Return the [X, Y] coordinate for the center point of the cell that contains the specified text.  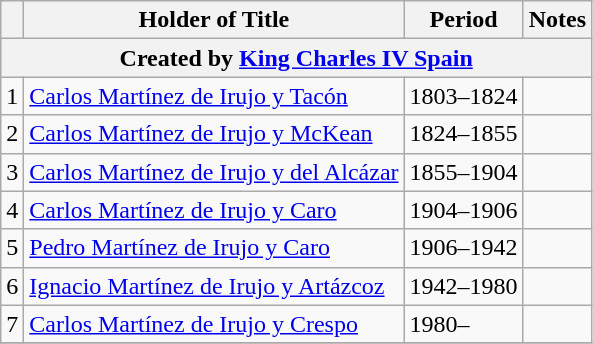
Carlos Martínez de Irujo y McKean [214, 134]
5 [12, 248]
Holder of Title [214, 20]
2 [12, 134]
1855–1904 [464, 172]
Period [464, 20]
Carlos Martínez de Irujo y Tacón [214, 96]
7 [12, 324]
Created by King Charles IV Spain [296, 58]
1824–1855 [464, 134]
4 [12, 210]
Notes [557, 20]
Carlos Martínez de Irujo y del Alcázar [214, 172]
1906–1942 [464, 248]
Carlos Martínez de Irujo y Crespo [214, 324]
Ignacio Martínez de Irujo y Artázcoz [214, 286]
Pedro Martínez de Irujo y Caro [214, 248]
1803–1824 [464, 96]
1 [12, 96]
6 [12, 286]
1942–1980 [464, 286]
Carlos Martínez de Irujo y Caro [214, 210]
1980– [464, 324]
1904–1906 [464, 210]
3 [12, 172]
